Scan for the cell matching the given text and deliver its [x, y] coordinate at center. 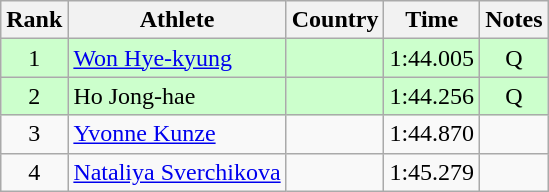
Won Hye-kyung [177, 58]
Notes [514, 20]
3 [34, 134]
Ho Jong-hae [177, 96]
4 [34, 172]
1:44.005 [432, 58]
Time [432, 20]
1:45.279 [432, 172]
Athlete [177, 20]
1:44.870 [432, 134]
Rank [34, 20]
1 [34, 58]
2 [34, 96]
Country [335, 20]
Yvonne Kunze [177, 134]
Nataliya Sverchikova [177, 172]
1:44.256 [432, 96]
